Determine the (X, Y) coordinate at the center of the cell enclosing the given text.  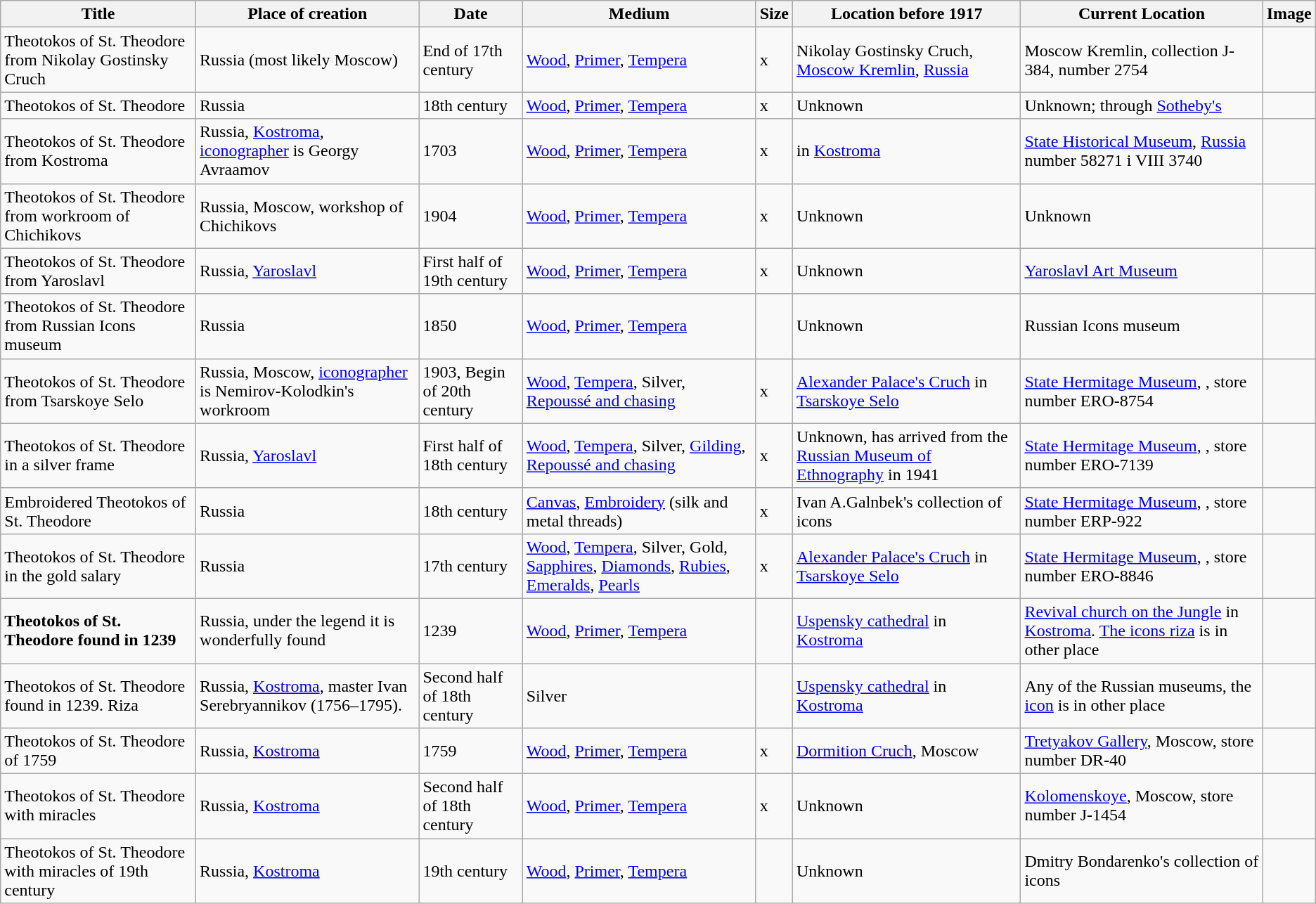
Title (98, 14)
Theotokos of St. Theodore from workroom of Chichikovs (98, 216)
Theotokos of St. Theodore from Nikolay Gostinsky Cruch (98, 60)
Theotokos of St. Theodore with miracles (98, 806)
Theotokos of St. Theodore in the gold salary (98, 566)
Theotokos of St. Theodore with miracles of 19th century (98, 871)
First half of 19th century (471, 271)
Theotokos of St. Theodore (98, 105)
Dmitry Bondarenko's collection of icons (1142, 871)
1903, Begin of 20th century (471, 391)
1904 (471, 216)
19th century (471, 871)
Any of the Russian museums, the icon is in other place (1142, 696)
Unknown; through Sotheby's (1142, 105)
Current Location (1142, 14)
Theotokos of St. Theodore in a silver frame (98, 456)
1759 (471, 751)
Kolomenskoye, Moscow, store number J-1454 (1142, 806)
17th century (471, 566)
First half of 18th century (471, 456)
State Historical Museum, Russia number 58271 i VIII 3740 (1142, 151)
Ivan A.Galnbek's collection of icons (906, 510)
Russia, Kostroma, master Ivan Serebryannikov (1756–1795). (308, 696)
Russia, Moscow, iconographer is Nemirov-Kolodkin's workroom (308, 391)
End of 17th century (471, 60)
Date (471, 14)
Image (1289, 14)
Russia (most likely Moscow) (308, 60)
Medium (639, 14)
Embroidered Theotokos of St. Theodore (98, 510)
Russian Icons museum (1142, 326)
1239 (471, 631)
Moscow Kremlin, collection J-384, number 2754 (1142, 60)
Russia, Kostroma, iconographer is Georgy Avraamov (308, 151)
Location before 1917 (906, 14)
Unknown, has arrived from the Russian Museum of Ethnography in 1941 (906, 456)
1703 (471, 151)
Theotokos of St. Theodore from Tsarskoye Selo (98, 391)
Size (774, 14)
Wood, Tempera, Silver, Repoussé and chasing (639, 391)
Wood, Tempera, Silver, Gold, Sapphires, Diamonds, Rubies, Emeralds, Pearls (639, 566)
Theotokos of St. Theodore found in 1239 (98, 631)
Theotokos of St. Theodore from Kostroma (98, 151)
Silver (639, 696)
Yaroslavl Art Museum (1142, 271)
Place of creation (308, 14)
Wood, Tempera, Silver, Gilding, Repoussé and chasing (639, 456)
Russia, under the legend it is wonderfully found (308, 631)
Russia, Moscow, workshop of Chichikovs (308, 216)
Canvas, Embroidery (silk and metal threads) (639, 510)
State Hermitage Museum, , store number ERO-8846 (1142, 566)
State Hermitage Museum, , store number ERO-8754 (1142, 391)
State Hermitage Museum, , store number ERO-7139 (1142, 456)
Nikolay Gostinsky Cruch, Moscow Kremlin, Russia (906, 60)
Theotokos of St. Theodore from Russian Icons museum (98, 326)
Theotokos of St. Theodore found in 1239. Riza (98, 696)
Tretyakov Gallery, Moscow, store number DR-40 (1142, 751)
Theotokos of St. Theodore from Yaroslavl (98, 271)
Theotokos of St. Theodore of 1759 (98, 751)
in Kostroma (906, 151)
1850 (471, 326)
Dormition Cruch, Moscow (906, 751)
State Hermitage Museum, , store number ERP-922 (1142, 510)
Revival church on the Jungle in Kostroma. The icons riza is in other place (1142, 631)
